Return [x, y] of the center of cell containing provided text 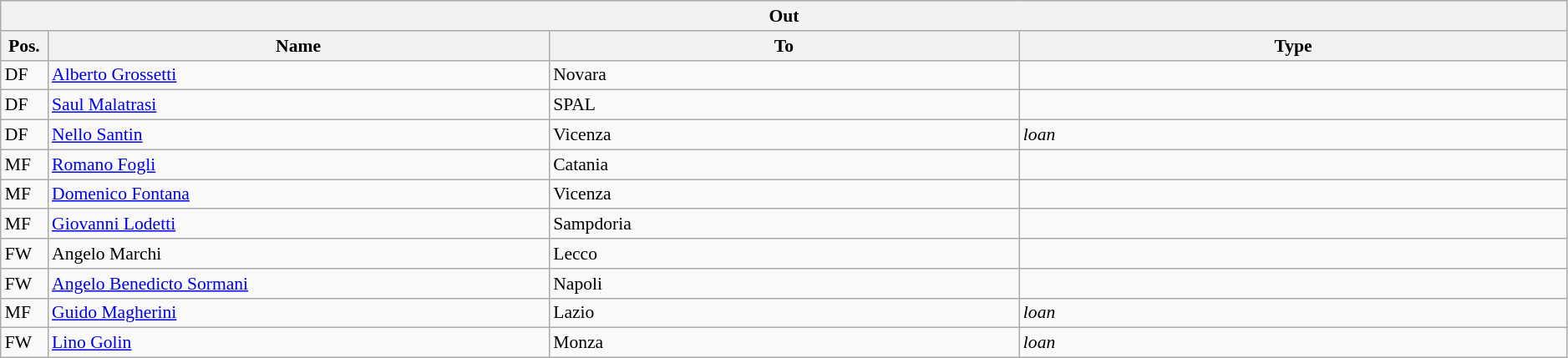
Lecco [784, 254]
Lino Golin [298, 343]
Saul Malatrasi [298, 105]
Lazio [784, 313]
SPAL [784, 105]
Romano Fogli [298, 164]
Out [784, 16]
Type [1293, 46]
Catania [784, 164]
Napoli [784, 284]
Guido Magherini [298, 313]
Sampdoria [784, 224]
To [784, 46]
Pos. [24, 46]
Monza [784, 343]
Domenico Fontana [298, 194]
Novara [784, 75]
Alberto Grossetti [298, 75]
Angelo Marchi [298, 254]
Nello Santin [298, 135]
Angelo Benedicto Sormani [298, 284]
Name [298, 46]
Giovanni Lodetti [298, 224]
